Pinpoint the cell where the given text exists, returning its [x, y] midpoint coordinate. 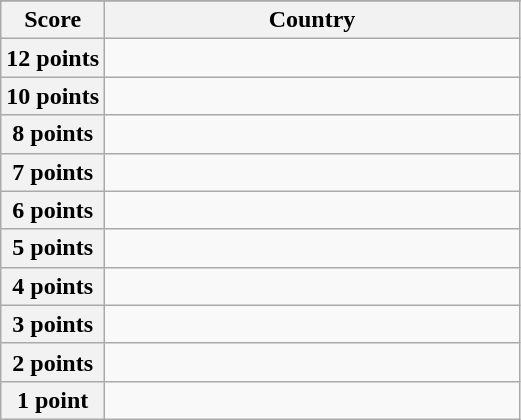
Country [312, 20]
3 points [53, 324]
12 points [53, 58]
4 points [53, 286]
6 points [53, 210]
Score [53, 20]
7 points [53, 172]
1 point [53, 400]
5 points [53, 248]
8 points [53, 134]
2 points [53, 362]
10 points [53, 96]
